Pinpoint the cell where the given text exists, returning its (X, Y) midpoint coordinate. 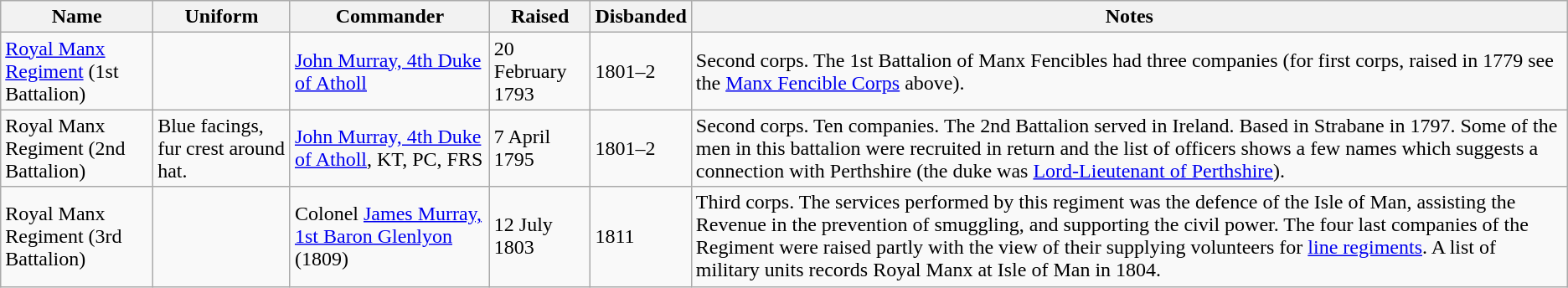
John Murray, 4th Duke of Atholl, KT, PC, FRS (389, 148)
12 July 1803 (539, 236)
Uniform (222, 17)
7 April 1795 (539, 148)
Royal Manx Regiment (3rd Battalion) (77, 236)
1811 (641, 236)
20 February 1793 (539, 71)
Colonel James Murray, 1st Baron Glenlyon (1809) (389, 236)
Commander (389, 17)
John Murray, 4th Duke of Atholl (389, 71)
Royal Manx Regiment (1st Battalion) (77, 71)
Raised (539, 17)
Second corps. The 1st Battalion of Manx Fencibles had three companies (for first corps, raised in 1779 see the Manx Fencible Corps above). (1129, 71)
Blue facings, fur crest around hat. (222, 148)
Notes (1129, 17)
Royal Manx Regiment (2nd Battalion) (77, 148)
Name (77, 17)
Disbanded (641, 17)
